Return the (X, Y) coordinate for the center point of the cell that contains the specified text.  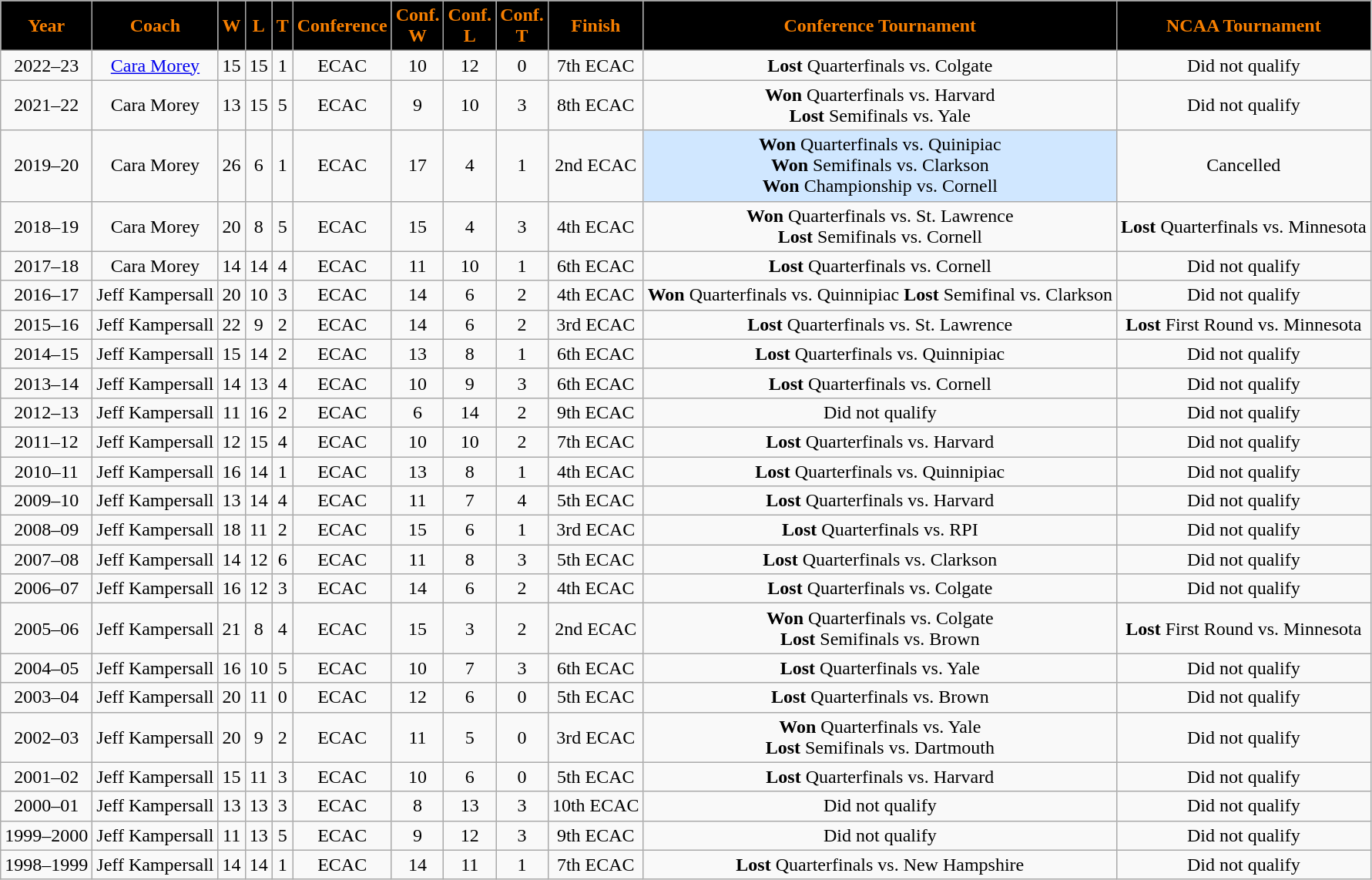
8th ECAC (595, 105)
2016–17 (46, 295)
Cancelled (1243, 166)
Lost Quarterfinals vs. Yale (880, 668)
Won Quarterfinals vs. St. Lawrence Lost Semifinals vs. Cornell (880, 227)
2013–14 (46, 383)
21 (231, 629)
17 (418, 166)
2019–20 (46, 166)
2007–08 (46, 559)
L (259, 26)
NCAA Tournament (1243, 26)
Won Quarterfinals vs. Yale Lost Semifinals vs. Dartmouth (880, 737)
2005–06 (46, 629)
Lost Quarterfinals vs. RPI (880, 530)
2011–12 (46, 442)
2002–03 (46, 737)
Won Quarterfinals vs. Quinnipiac Lost Semifinal vs. Clarkson (880, 295)
2006–07 (46, 589)
Finish (595, 26)
2010–11 (46, 471)
Conf. W (418, 26)
Lost Quarterfinals vs. Clarkson (880, 559)
Lost Quarterfinals vs. Brown (880, 697)
2017–18 (46, 266)
Lost Quarterfinals vs. Minnesota (1243, 227)
2000–01 (46, 806)
Lost Quarterfinals vs. New Hampshire (880, 865)
18 (231, 530)
T (282, 26)
Coach (156, 26)
2003–04 (46, 697)
Won Quarterfinals vs. Harvard Lost Semifinals vs. Yale (880, 105)
Conference (342, 26)
26 (231, 166)
2015–16 (46, 324)
2004–05 (46, 668)
2008–09 (46, 530)
1998–1999 (46, 865)
Conf. T (522, 26)
2022–23 (46, 65)
Won Quarterfinals vs. Colgate Lost Semifinals vs. Brown (880, 629)
Conference Tournament (880, 26)
2018–19 (46, 227)
Won Quarterfinals vs. Quinipiac Won Semifinals vs. Clarkson Won Championship vs. Cornell (880, 166)
22 (231, 324)
2021–22 (46, 105)
2001–02 (46, 777)
2009–10 (46, 501)
Lost Quarterfinals vs. St. Lawrence (880, 324)
Year (46, 26)
1999–2000 (46, 835)
10th ECAC (595, 806)
2012–13 (46, 412)
2014–15 (46, 354)
Conf. L (470, 26)
W (231, 26)
